From the cell containing the given text, extract its center point as (x, y) coordinate. 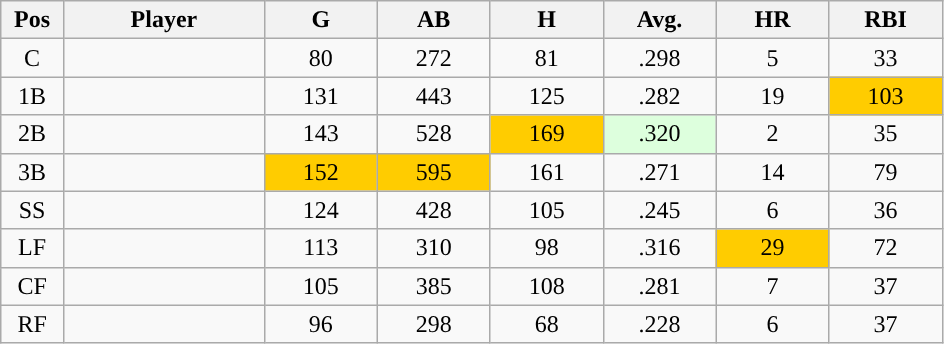
131 (320, 96)
428 (434, 210)
Avg. (660, 20)
.228 (660, 324)
79 (886, 172)
3B (32, 172)
RBI (886, 20)
.298 (660, 58)
.271 (660, 172)
1B (32, 96)
72 (886, 248)
Pos (32, 20)
.282 (660, 96)
LF (32, 248)
124 (320, 210)
CF (32, 286)
98 (546, 248)
272 (434, 58)
169 (546, 134)
298 (434, 324)
.320 (660, 134)
36 (886, 210)
68 (546, 324)
595 (434, 172)
310 (434, 248)
103 (886, 96)
7 (772, 286)
C (32, 58)
125 (546, 96)
80 (320, 58)
33 (886, 58)
81 (546, 58)
2B (32, 134)
HR (772, 20)
113 (320, 248)
528 (434, 134)
143 (320, 134)
H (546, 20)
AB (434, 20)
5 (772, 58)
2 (772, 134)
.316 (660, 248)
G (320, 20)
152 (320, 172)
35 (886, 134)
Player (164, 20)
.281 (660, 286)
14 (772, 172)
SS (32, 210)
RF (32, 324)
385 (434, 286)
161 (546, 172)
19 (772, 96)
443 (434, 96)
29 (772, 248)
96 (320, 324)
108 (546, 286)
.245 (660, 210)
